Identify which cell holds the provided text, then report its [X, Y] central coordinate. 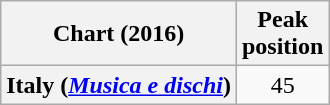
Chart (2016) [119, 34]
45 [282, 85]
Italy (Musica e dischi) [119, 85]
Peakposition [282, 34]
